Search for the cell housing the specified text and yield its [x, y] center coordinate. 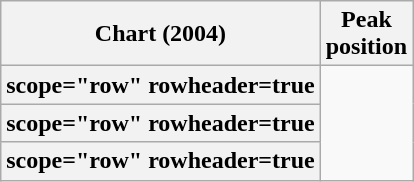
Chart (2004) [160, 34]
Peakposition [366, 34]
